Output the (x, y) coordinate of the center of the cell containing the given text.  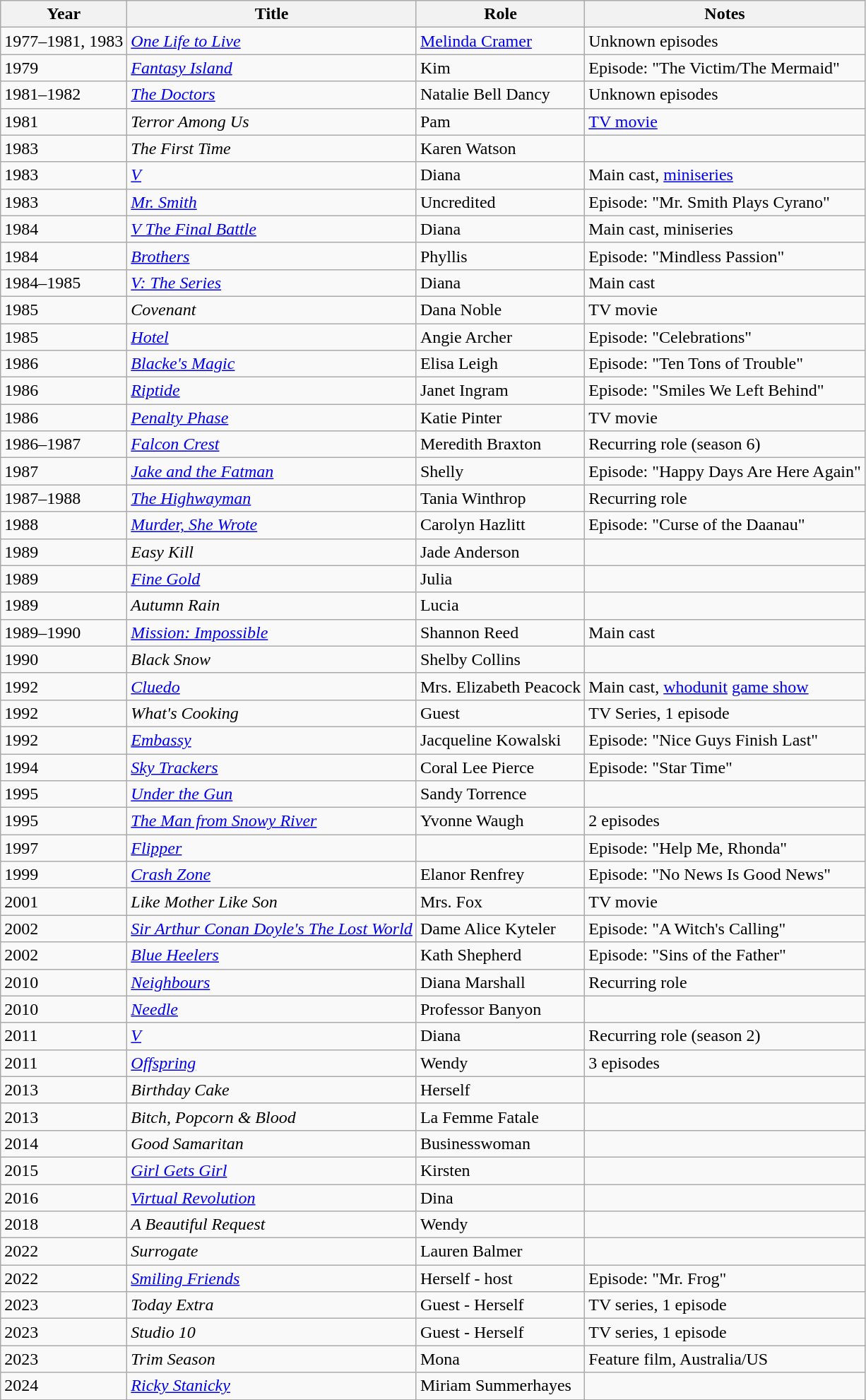
Businesswoman (500, 1143)
Sky Trackers (272, 767)
Hotel (272, 337)
Episode: "No News Is Good News" (725, 875)
Role (500, 14)
Herself (500, 1090)
Neighbours (272, 982)
Episode: "Mr. Smith Plays Cyrano" (725, 202)
V The Final Battle (272, 229)
Mona (500, 1359)
Main cast, whodunit game show (725, 686)
Blacke's Magic (272, 364)
Karen Watson (500, 148)
Natalie Bell Dancy (500, 95)
Crash Zone (272, 875)
Bitch, Popcorn & Blood (272, 1117)
1981–1982 (64, 95)
1990 (64, 659)
Kirsten (500, 1170)
Embassy (272, 740)
Today Extra (272, 1305)
Professor Banyon (500, 1009)
2016 (64, 1198)
Offspring (272, 1063)
Title (272, 14)
Shannon Reed (500, 633)
1997 (64, 848)
Blue Heelers (272, 955)
Falcon Crest (272, 445)
1994 (64, 767)
Miriam Summerhayes (500, 1386)
Terror Among Us (272, 122)
Fantasy Island (272, 68)
Shelby Collins (500, 659)
Murder, She Wrote (272, 525)
Easy Kill (272, 552)
Penalty Phase (272, 418)
Recurring role (season 6) (725, 445)
Notes (725, 14)
Carolyn Hazlitt (500, 525)
Tania Winthrop (500, 498)
Kath Shepherd (500, 955)
Trim Season (272, 1359)
Uncredited (500, 202)
Covenant (272, 310)
Elisa Leigh (500, 364)
1999 (64, 875)
Like Mother Like Son (272, 902)
1989–1990 (64, 633)
Episode: "Happy Days Are Here Again" (725, 471)
The Doctors (272, 95)
Julia (500, 579)
Jade Anderson (500, 552)
1987 (64, 471)
1984–1985 (64, 283)
Episode: "Help Me, Rhonda" (725, 848)
Diana Marshall (500, 982)
Episode: "Curse of the Daanau" (725, 525)
2024 (64, 1386)
Episode: "Mr. Frog" (725, 1278)
Angie Archer (500, 337)
Pam (500, 122)
3 episodes (725, 1063)
Episode: "Smiles We Left Behind" (725, 391)
Meredith Braxton (500, 445)
The Man from Snowy River (272, 821)
Feature film, Australia/US (725, 1359)
Flipper (272, 848)
2001 (64, 902)
Episode: "Ten Tons of Trouble" (725, 364)
Surrogate (272, 1252)
La Femme Fatale (500, 1117)
Good Samaritan (272, 1143)
1977–1981, 1983 (64, 41)
Episode: "Mindless Passion" (725, 256)
Recurring role (season 2) (725, 1036)
2 episodes (725, 821)
1986–1987 (64, 445)
Virtual Revolution (272, 1198)
Dina (500, 1198)
Shelly (500, 471)
A Beautiful Request (272, 1225)
TV Series, 1 episode (725, 713)
Birthday Cake (272, 1090)
1988 (64, 525)
Herself - host (500, 1278)
1979 (64, 68)
Sandy Torrence (500, 794)
V: The Series (272, 283)
Autumn Rain (272, 606)
Lauren Balmer (500, 1252)
2015 (64, 1170)
Dame Alice Kyteler (500, 929)
Episode: "The Victim/The Mermaid" (725, 68)
Mr. Smith (272, 202)
One Life to Live (272, 41)
Year (64, 14)
Lucia (500, 606)
Fine Gold (272, 579)
Episode: "Celebrations" (725, 337)
Black Snow (272, 659)
Phyllis (500, 256)
Episode: "Nice Guys Finish Last" (725, 740)
Smiling Friends (272, 1278)
Kim (500, 68)
The Highwayman (272, 498)
Girl Gets Girl (272, 1170)
Guest (500, 713)
Brothers (272, 256)
Elanor Renfrey (500, 875)
Jake and the Fatman (272, 471)
Mrs. Fox (500, 902)
Needle (272, 1009)
Mrs. Elizabeth Peacock (500, 686)
Mission: Impossible (272, 633)
Ricky Stanicky (272, 1386)
Episode: "Sins of the Father" (725, 955)
2018 (64, 1225)
Episode: "A Witch's Calling" (725, 929)
Janet Ingram (500, 391)
Yvonne Waugh (500, 821)
Katie Pinter (500, 418)
Melinda Cramer (500, 41)
Riptide (272, 391)
Cluedo (272, 686)
Episode: "Star Time" (725, 767)
Studio 10 (272, 1332)
1981 (64, 122)
Sir Arthur Conan Doyle's The Lost World (272, 929)
1987–1988 (64, 498)
Dana Noble (500, 310)
Under the Gun (272, 794)
The First Time (272, 148)
2014 (64, 1143)
What's Cooking (272, 713)
Coral Lee Pierce (500, 767)
Jacqueline Kowalski (500, 740)
